Provide the [x, y] coordinate of the cell's center where the given text is located.  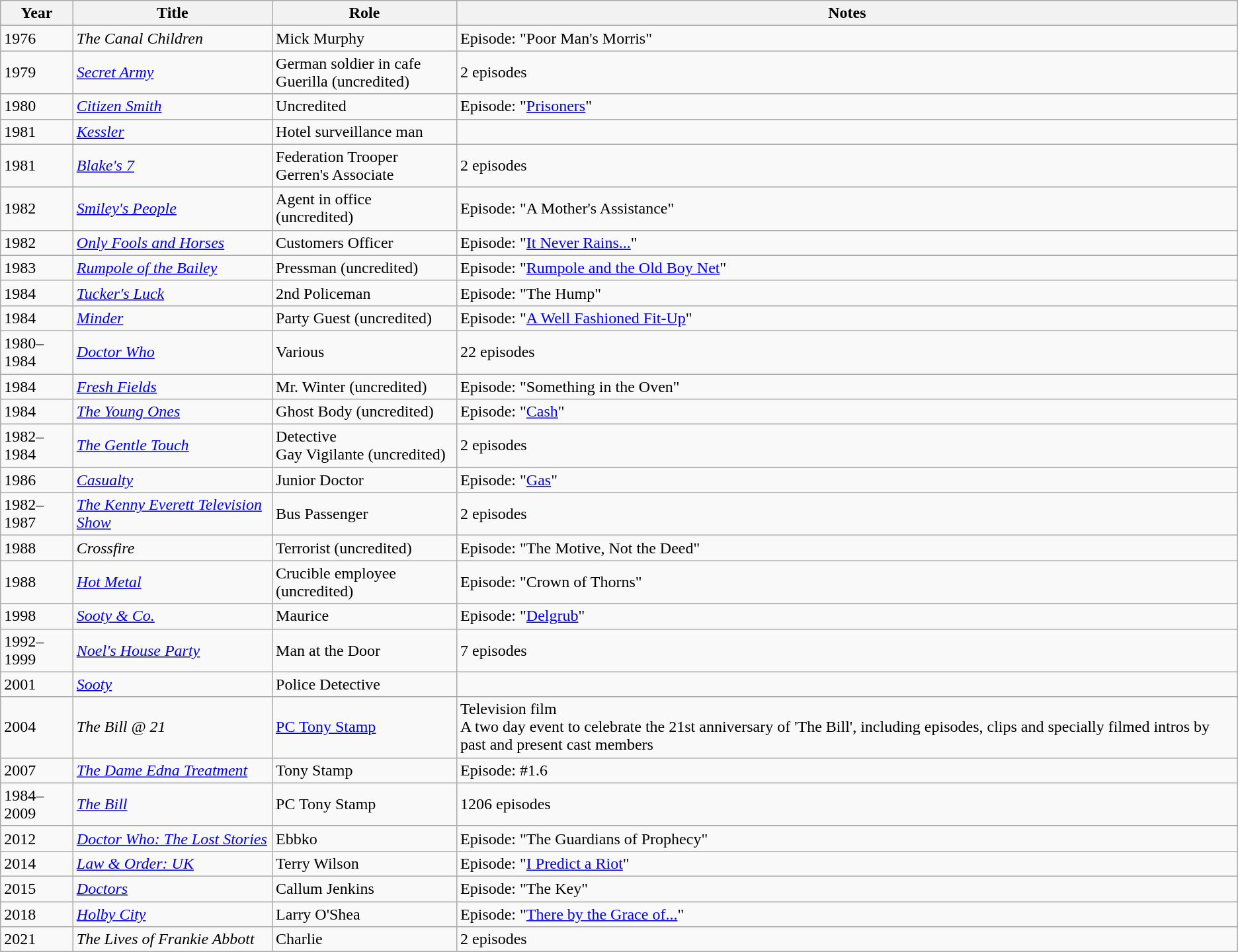
Kessler [172, 132]
2015 [37, 889]
Police Detective [365, 684]
Man at the Door [365, 651]
2012 [37, 838]
Charlie [365, 939]
1984–2009 [37, 804]
2014 [37, 863]
Title [172, 13]
Episode: "It Never Rains..." [848, 243]
Hotel surveillance man [365, 132]
Only Fools and Horses [172, 243]
Various [365, 352]
Party Guest (uncredited) [365, 318]
Terry Wilson [365, 863]
Mick Murphy [365, 38]
1982–1984 [37, 446]
Ghost Body (uncredited) [365, 412]
1983 [37, 268]
Holby City [172, 914]
The Bill [172, 804]
Episode: "Poor Man's Morris" [848, 38]
Episode: "Prisoners" [848, 106]
Citizen Smith [172, 106]
Episode: "Something in the Oven" [848, 387]
1979 [37, 73]
Episode: "I Predict a Riot" [848, 863]
2001 [37, 684]
2nd Policeman [365, 293]
2018 [37, 914]
Episode: "The Motive, Not the Deed" [848, 548]
Role [365, 13]
Blake's 7 [172, 165]
Episode: "Gas" [848, 480]
Episode: "Cash" [848, 412]
Episode: #1.6 [848, 770]
The Dame Edna Treatment [172, 770]
Minder [172, 318]
1980 [37, 106]
Tucker's Luck [172, 293]
2021 [37, 939]
Federation TrooperGerren's Associate [365, 165]
Customers Officer [365, 243]
Casualty [172, 480]
Episode: "Rumpole and the Old Boy Net" [848, 268]
Episode: "Delgrub" [848, 616]
Crucible employee (uncredited) [365, 582]
Junior Doctor [365, 480]
Episode: "There by the Grace of..." [848, 914]
Agent in office (uncredited) [365, 209]
Sooty [172, 684]
7 episodes [848, 651]
Mr. Winter (uncredited) [365, 387]
1992–1999 [37, 651]
2004 [37, 727]
1980–1984 [37, 352]
Law & Order: UK [172, 863]
Episode: "A Well Fashioned Fit-Up" [848, 318]
Callum Jenkins [365, 889]
Sooty & Co. [172, 616]
Terrorist (uncredited) [365, 548]
The Canal Children [172, 38]
Smiley's People [172, 209]
The Lives of Frankie Abbott [172, 939]
The Young Ones [172, 412]
Noel's House Party [172, 651]
1986 [37, 480]
Secret Army [172, 73]
1982–1987 [37, 514]
Crossfire [172, 548]
2007 [37, 770]
Notes [848, 13]
Episode: "A Mother's Assistance" [848, 209]
Ebbko [365, 838]
Doctors [172, 889]
Episode: "The Key" [848, 889]
Episode: "The Hump" [848, 293]
The Gentle Touch [172, 446]
German soldier in cafeGuerilla (uncredited) [365, 73]
Doctor Who: The Lost Stories [172, 838]
Pressman (uncredited) [365, 268]
DetectiveGay Vigilante (uncredited) [365, 446]
Larry O'Shea [365, 914]
Tony Stamp [365, 770]
Episode: "The Guardians of Prophecy" [848, 838]
1998 [37, 616]
Bus Passenger [365, 514]
Hot Metal [172, 582]
Year [37, 13]
Episode: "Crown of Thorns" [848, 582]
1976 [37, 38]
Fresh Fields [172, 387]
Rumpole of the Bailey [172, 268]
The Kenny Everett Television Show [172, 514]
22 episodes [848, 352]
Uncredited [365, 106]
The Bill @ 21 [172, 727]
Doctor Who [172, 352]
Maurice [365, 616]
1206 episodes [848, 804]
